Determine the [X, Y] coordinate at the center of the cell enclosing the given text.  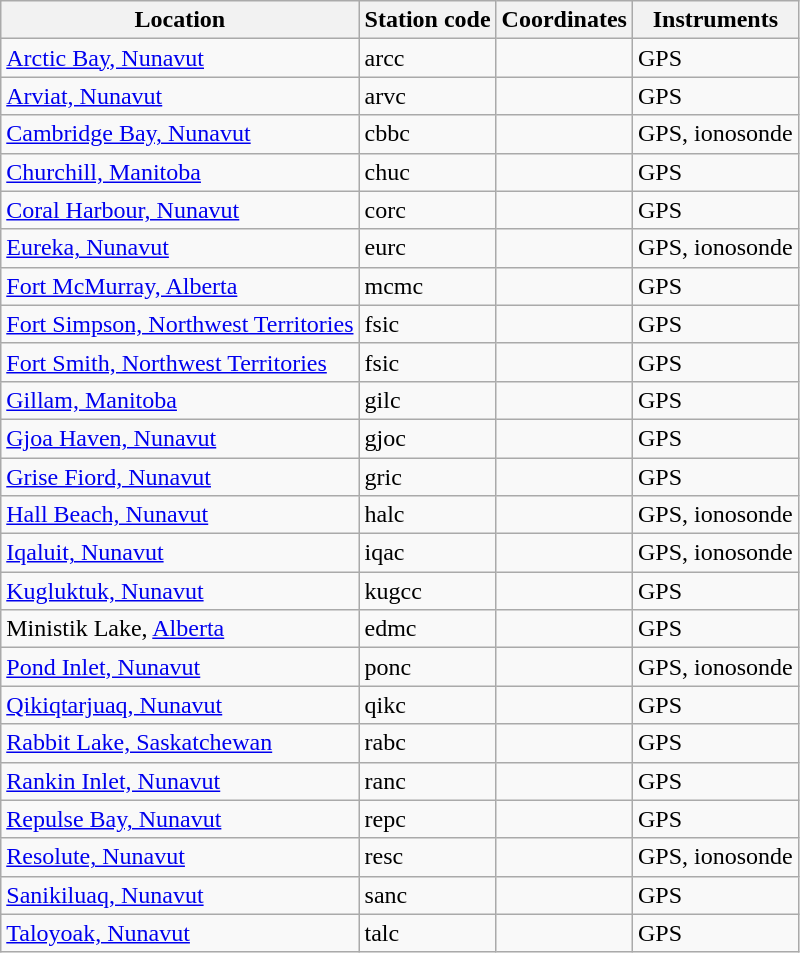
Coral Harbour, Nunavut [180, 210]
ponc [428, 667]
gjoc [428, 438]
talc [428, 933]
Ministik Lake, Alberta [180, 629]
Kugluktuk, Nunavut [180, 591]
Fort McMurray, Alberta [180, 286]
corc [428, 210]
arcc [428, 58]
Rabbit Lake, Saskatchewan [180, 743]
Eureka, Nunavut [180, 248]
Arctic Bay, Nunavut [180, 58]
edmc [428, 629]
Cambridge Bay, Nunavut [180, 134]
Arviat, Nunavut [180, 96]
Coordinates [564, 20]
Iqaluit, Nunavut [180, 553]
Sanikiluaq, Nunavut [180, 895]
arvc [428, 96]
cbbc [428, 134]
gilc [428, 400]
mcmc [428, 286]
Resolute, Nunavut [180, 857]
Station code [428, 20]
Location [180, 20]
repc [428, 819]
Grise Fiord, Nunavut [180, 477]
gric [428, 477]
Qikiqtarjuaq, Nunavut [180, 705]
Fort Smith, Northwest Territories [180, 362]
qikc [428, 705]
Repulse Bay, Nunavut [180, 819]
Gjoa Haven, Nunavut [180, 438]
iqac [428, 553]
chuc [428, 172]
Taloyoak, Nunavut [180, 933]
ranc [428, 781]
sanc [428, 895]
resc [428, 857]
Churchill, Manitoba [180, 172]
eurc [428, 248]
Rankin Inlet, Nunavut [180, 781]
rabc [428, 743]
halc [428, 515]
Fort Simpson, Northwest Territories [180, 324]
Hall Beach, Nunavut [180, 515]
kugcc [428, 591]
Instruments [715, 20]
Pond Inlet, Nunavut [180, 667]
Gillam, Manitoba [180, 400]
